Provide the [X, Y] coordinate of the cell's center where the given text is located.  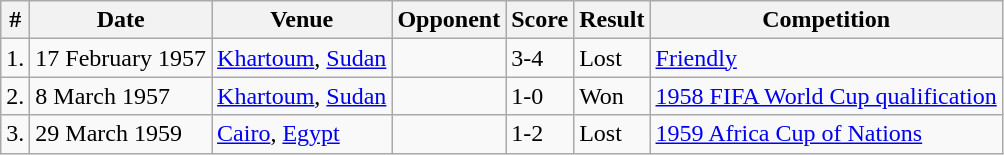
1-0 [540, 96]
# [16, 20]
29 March 1959 [121, 134]
Won [612, 96]
2. [16, 96]
Friendly [826, 58]
Date [121, 20]
3. [16, 134]
Venue [302, 20]
1-2 [540, 134]
Score [540, 20]
Competition [826, 20]
3-4 [540, 58]
1. [16, 58]
1958 FIFA World Cup qualification [826, 96]
Cairo, Egypt [302, 134]
Opponent [449, 20]
8 March 1957 [121, 96]
17 February 1957 [121, 58]
1959 Africa Cup of Nations [826, 134]
Result [612, 20]
